Determine the [X, Y] coordinate at the center of the cell enclosing the given text.  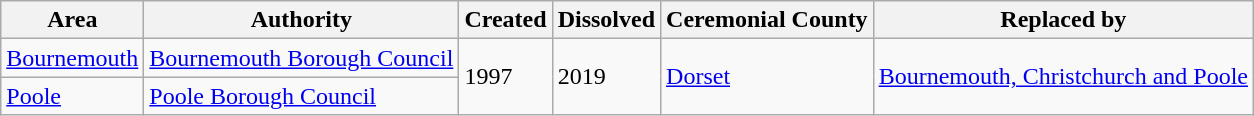
Created [506, 20]
Bournemouth Borough Council [302, 58]
Dorset [768, 77]
Bournemouth [72, 58]
Ceremonial County [768, 20]
Bournemouth, Christchurch and Poole [1063, 77]
Area [72, 20]
Poole Borough Council [302, 96]
Replaced by [1063, 20]
1997 [506, 77]
Authority [302, 20]
Dissolved [606, 20]
2019 [606, 77]
Poole [72, 96]
